Find where the given text appears and provide that cell's center as [X, Y] coordinate. 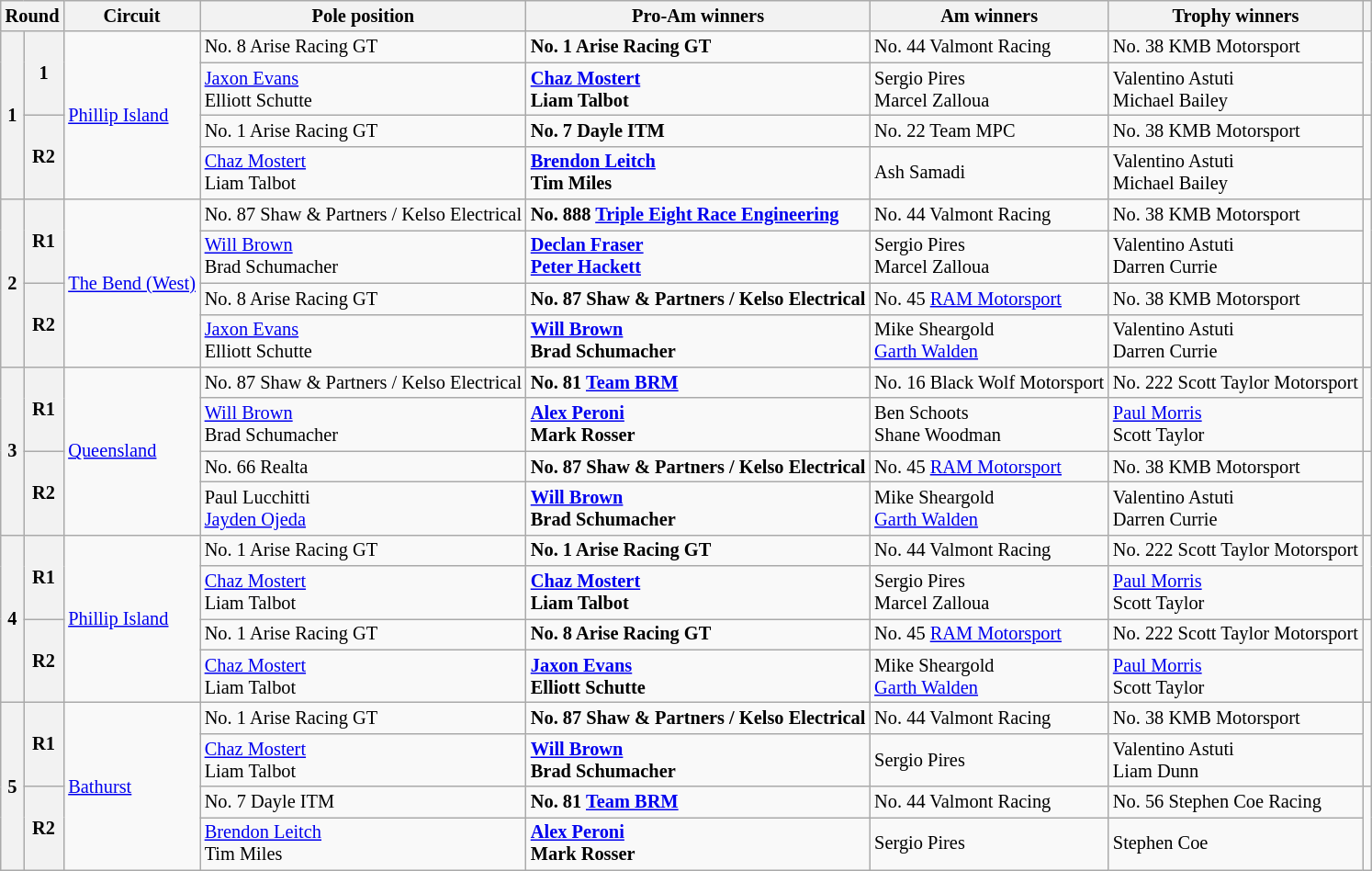
Stephen Coe [1236, 843]
3 [13, 450]
No. 66 Realta [364, 467]
The Bend (West) [131, 283]
Valentino Astuti Liam Dunn [1236, 760]
Declan Fraser Peter Hackett [698, 256]
Am winners [989, 16]
Ash Samadi [989, 173]
Ben Schoots Shane Woodman [989, 424]
No. 888 Triple Eight Race Engineering [698, 215]
Trophy winners [1236, 16]
Circuit [131, 16]
Round [33, 16]
Pro-Am winners [698, 16]
No. 56 Stephen Coe Racing [1236, 802]
4 [13, 619]
No. 22 Team MPC [989, 130]
Bathurst [131, 786]
Pole position [364, 16]
5 [13, 786]
2 [13, 283]
Paul Lucchitti Jayden Ojeda [364, 508]
No. 16 Black Wolf Motorsport [989, 382]
Queensland [131, 450]
